Search for the cell housing the specified text and yield its [x, y] center coordinate. 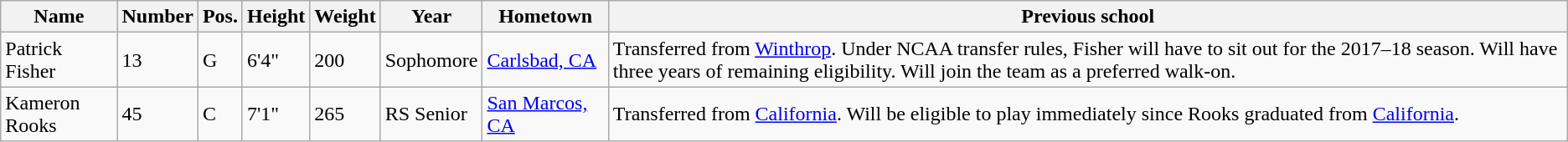
Pos. [219, 17]
Carlsbad, CA [545, 60]
Previous school [1087, 17]
Transferred from California. Will be eligible to play immediately since Rooks graduated from California. [1087, 114]
RS Senior [431, 114]
Kameron Rooks [59, 114]
45 [157, 114]
Height [276, 17]
Patrick Fisher [59, 60]
C [219, 114]
Weight [345, 17]
Number [157, 17]
Sophomore [431, 60]
7'1" [276, 114]
San Marcos, CA [545, 114]
6'4" [276, 60]
Year [431, 17]
200 [345, 60]
G [219, 60]
Name [59, 17]
Hometown [545, 17]
13 [157, 60]
265 [345, 114]
